Determine the (x, y) coordinate at the center of the cell enclosing the given text.  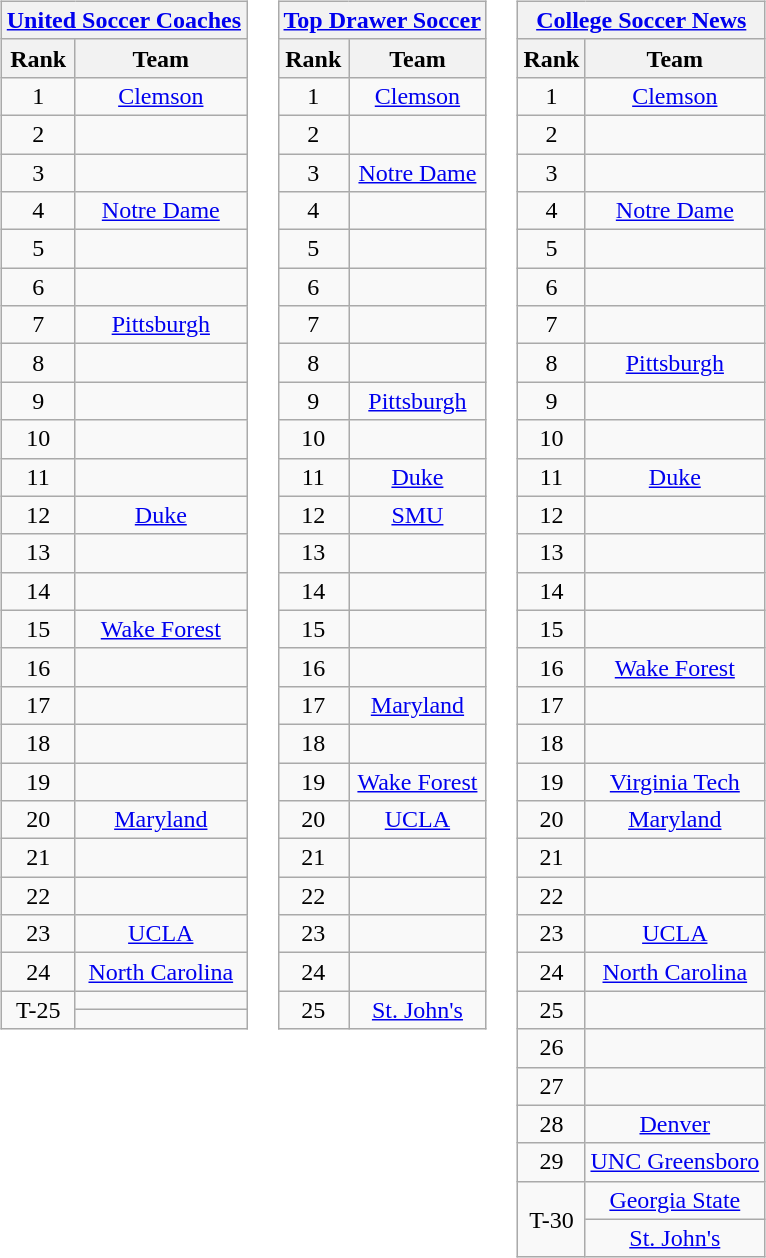
Denver (675, 1124)
UNC Greensboro (675, 1162)
T-25 (38, 1010)
Virginia Tech (675, 781)
SMU (418, 515)
29 (552, 1162)
Georgia State (675, 1200)
College Soccer News (642, 20)
Top Drawer Soccer (382, 20)
United Soccer Coaches (124, 20)
27 (552, 1086)
28 (552, 1124)
T-30 (552, 1219)
26 (552, 1048)
